Provide the [x, y] coordinate of the cell's center where the given text is located.  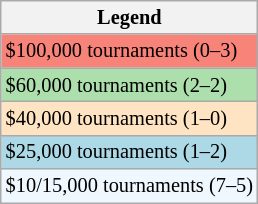
$60,000 tournaments (2–2) [130, 85]
$40,000 tournaments (1–0) [130, 118]
$25,000 tournaments (1–2) [130, 152]
$10/15,000 tournaments (7–5) [130, 186]
Legend [130, 17]
$100,000 tournaments (0–3) [130, 51]
